Scan for the cell matching the given text and deliver its (x, y) coordinate at center. 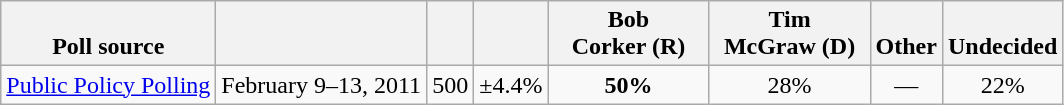
±4.4% (511, 85)
22% (1002, 85)
Undecided (1002, 34)
February 9–13, 2011 (322, 85)
28% (790, 85)
Poll source (108, 34)
— (906, 85)
BobCorker (R) (628, 34)
500 (450, 85)
Other (906, 34)
50% (628, 85)
TimMcGraw (D) (790, 34)
Public Policy Polling (108, 85)
